From the cell containing the given text, extract its center point as [X, Y] coordinate. 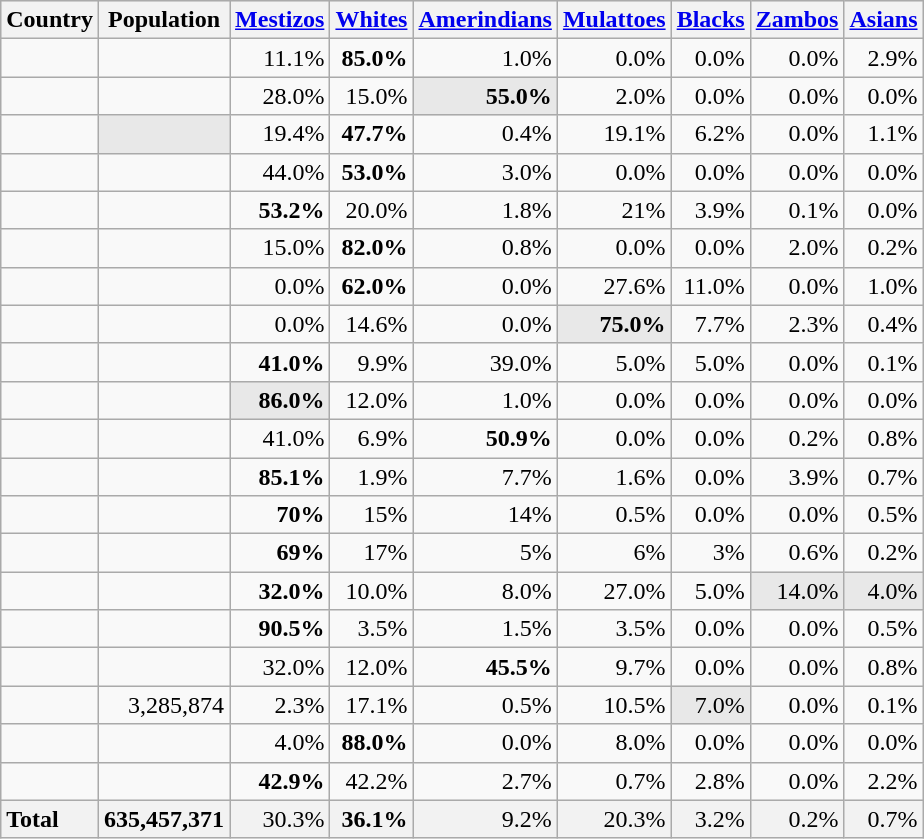
9.9% [372, 362]
1.9% [372, 477]
9.7% [614, 667]
5% [485, 553]
11.1% [280, 58]
6.9% [372, 438]
3,285,874 [164, 705]
27.6% [614, 286]
28.0% [280, 96]
15% [372, 515]
45.5% [485, 667]
1.5% [485, 629]
635,457,371 [164, 819]
Asians [884, 20]
69% [280, 553]
1.1% [884, 134]
86.0% [280, 400]
17% [372, 553]
90.5% [280, 629]
14.0% [797, 591]
Population [164, 20]
36.1% [372, 819]
2.9% [884, 58]
10.0% [372, 591]
2.8% [710, 781]
19.4% [280, 134]
17.1% [372, 705]
20.3% [614, 819]
85.0% [372, 58]
6% [614, 553]
19.1% [614, 134]
2.2% [884, 781]
10.5% [614, 705]
27.0% [614, 591]
50.9% [485, 438]
88.0% [372, 743]
Mulattoes [614, 20]
75.0% [614, 324]
6.2% [710, 134]
1.6% [614, 477]
0.6% [797, 553]
39.0% [485, 362]
44.0% [280, 172]
53.2% [280, 210]
30.3% [280, 819]
Mestizos [280, 20]
21% [614, 210]
85.1% [280, 477]
20.0% [372, 210]
7.0% [710, 705]
Blacks [710, 20]
62.0% [372, 286]
Amerindians [485, 20]
1.8% [485, 210]
53.0% [372, 172]
42.2% [372, 781]
Total [50, 819]
11.0% [710, 286]
55.0% [485, 96]
Country [50, 20]
2.7% [485, 781]
Zambos [797, 20]
70% [280, 515]
14.6% [372, 324]
42.9% [280, 781]
82.0% [372, 248]
3.0% [485, 172]
3.2% [710, 819]
47.7% [372, 134]
14% [485, 515]
3% [710, 553]
Whites [372, 20]
9.2% [485, 819]
